Extract the (X, Y) coordinate from the center of the cell holding the provided text.  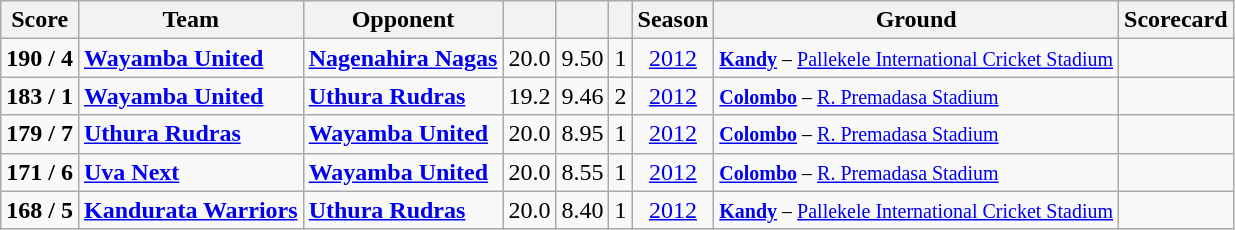
168 / 5 (40, 210)
183 / 1 (40, 96)
Nagenahira Nagas (403, 58)
Score (40, 20)
8.55 (582, 172)
Ground (916, 20)
2 (620, 96)
19.2 (530, 96)
190 / 4 (40, 58)
9.50 (582, 58)
9.46 (582, 96)
8.95 (582, 134)
Season (673, 20)
Scorecard (1176, 20)
171 / 6 (40, 172)
Team (190, 20)
Uva Next (190, 172)
179 / 7 (40, 134)
Kandurata Warriors (190, 210)
Opponent (403, 20)
8.40 (582, 210)
